From the cell containing the given text, extract its center point as (X, Y) coordinate. 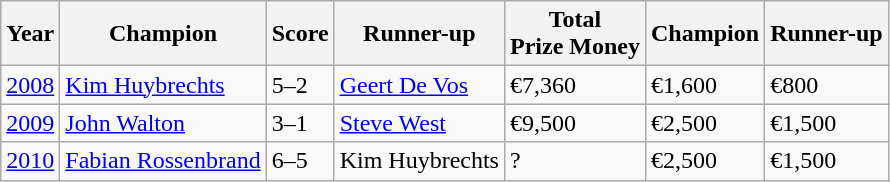
Year (30, 34)
Fabian Rossenbrand (163, 161)
2010 (30, 161)
? (574, 161)
€1,600 (704, 85)
2009 (30, 123)
€7,360 (574, 85)
TotalPrize Money (574, 34)
Score (300, 34)
2008 (30, 85)
Geert De Vos (419, 85)
€9,500 (574, 123)
John Walton (163, 123)
6–5 (300, 161)
5–2 (300, 85)
3–1 (300, 123)
€800 (827, 85)
Steve West (419, 123)
